Search for the cell housing the specified text and yield its [X, Y] center coordinate. 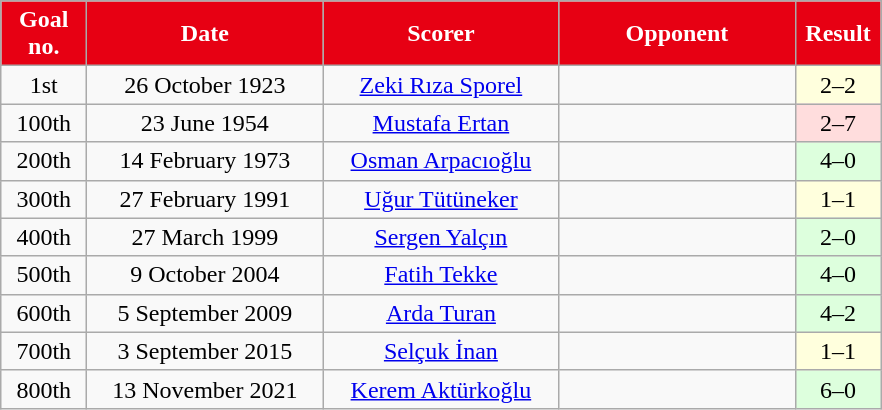
27 February 1991 [205, 199]
3 September 2015 [205, 351]
Date [205, 34]
2–0 [838, 237]
2–2 [838, 85]
Zeki Rıza Sporel [441, 85]
Mustafa Ertan [441, 123]
Sergen Yalçın [441, 237]
2–7 [838, 123]
200th [44, 161]
Arda Turan [441, 313]
6–0 [838, 389]
800th [44, 389]
Osman Arpacıoğlu [441, 161]
Uğur Tütüneker [441, 199]
27 March 1999 [205, 237]
Opponent [677, 34]
700th [44, 351]
Selçuk İnan [441, 351]
400th [44, 237]
23 June 1954 [205, 123]
4–2 [838, 313]
600th [44, 313]
Goal no. [44, 34]
100th [44, 123]
Fatih Tekke [441, 275]
500th [44, 275]
Kerem Aktürkoğlu [441, 389]
26 October 1923 [205, 85]
Result [838, 34]
13 November 2021 [205, 389]
5 September 2009 [205, 313]
14 February 1973 [205, 161]
1st [44, 85]
300th [44, 199]
9 October 2004 [205, 275]
Scorer [441, 34]
